Find where the given text appears and provide that cell's center as (X, Y) coordinate. 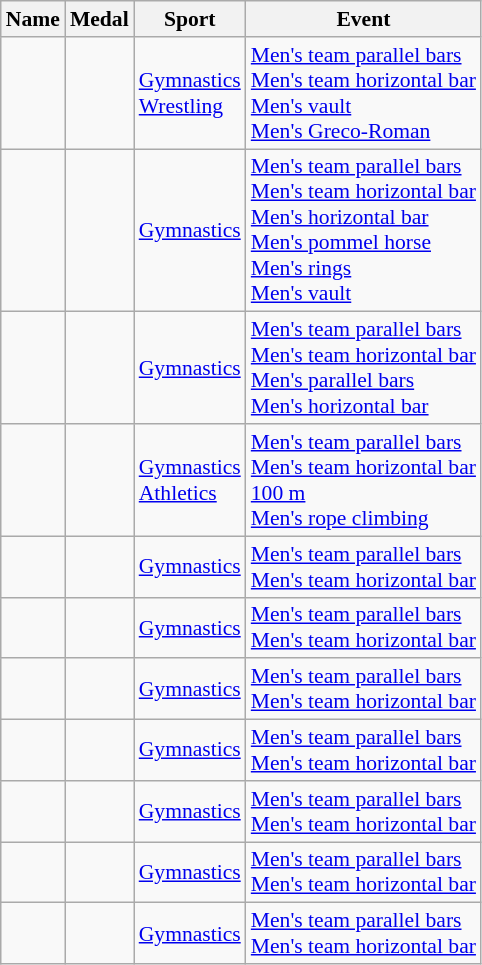
Men's team parallel barsMen's team horizontal barMen's horizontal barMen's pommel horseMen's ringsMen's vault (364, 230)
GymnasticsWrestling (190, 93)
Men's team parallel barsMen's team horizontal barMen's vaultMen's Greco-Roman (364, 93)
Medal (100, 19)
Name (33, 19)
Men's team parallel barsMen's team horizontal barMen's parallel barsMen's horizontal bar (364, 368)
GymnasticsAthletics (190, 480)
Sport (190, 19)
Event (364, 19)
Men's team parallel barsMen's team horizontal bar100 mMen's rope climbing (364, 480)
